Provide the [X, Y] coordinate of the cell's center where the given text is located.  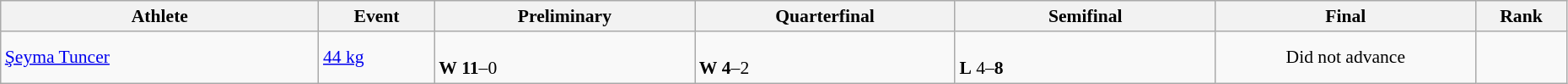
44 kg [376, 58]
Event [376, 16]
W 11–0 [565, 58]
Rank [1522, 16]
Şeyma Tuncer [160, 58]
Final [1346, 16]
W 4–2 [825, 58]
Quarterfinal [825, 16]
Did not advance [1346, 58]
L 4–8 [1085, 58]
Semifinal [1085, 16]
Preliminary [565, 16]
Athlete [160, 16]
